Find where the given text appears and provide that cell's center as (X, Y) coordinate. 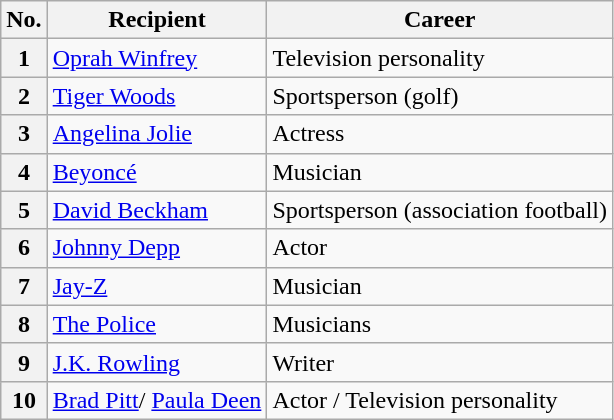
4 (24, 172)
David Beckham (157, 210)
Jay-Z (157, 286)
Actor (440, 248)
8 (24, 324)
Musicians (440, 324)
Tiger Woods (157, 96)
Angelina Jolie (157, 134)
Brad Pitt/ Paula Deen (157, 400)
Writer (440, 362)
10 (24, 400)
J.K. Rowling (157, 362)
Actress (440, 134)
2 (24, 96)
The Police (157, 324)
Oprah Winfrey (157, 58)
Actor / Television personality (440, 400)
Sportsperson (association football) (440, 210)
9 (24, 362)
Television personality (440, 58)
5 (24, 210)
3 (24, 134)
7 (24, 286)
Beyoncé (157, 172)
Johnny Depp (157, 248)
6 (24, 248)
No. (24, 20)
Sportsperson (golf) (440, 96)
1 (24, 58)
Career (440, 20)
Recipient (157, 20)
